Return the (X, Y) coordinate for the center point of the cell that contains the specified text.  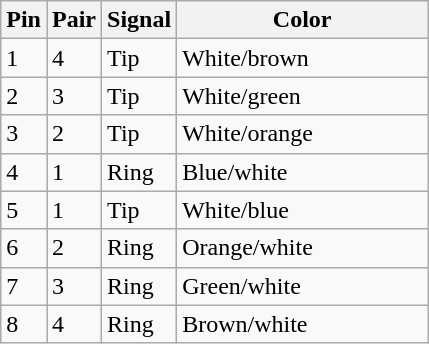
5 (24, 210)
Orange/white (302, 248)
White/green (302, 96)
Signal (140, 20)
Pin (24, 20)
7 (24, 286)
White/blue (302, 210)
Brown/white (302, 324)
White/brown (302, 58)
6 (24, 248)
White/orange (302, 134)
Blue/white (302, 172)
Pair (74, 20)
Color (302, 20)
Green/white (302, 286)
8 (24, 324)
